Output the [X, Y] coordinate of the center of the cell containing the given text.  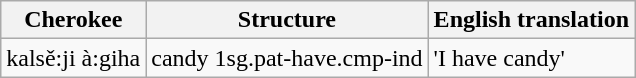
Cherokee [74, 20]
English translation [531, 20]
kalsě:ji à:giha [74, 58]
Structure [287, 20]
'I have candy' [531, 58]
candy 1sg.pat-have.cmp-ind [287, 58]
